Identify which cell holds the provided text, then report its (x, y) central coordinate. 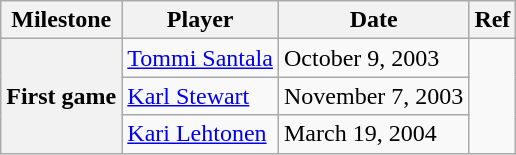
Ref (492, 20)
October 9, 2003 (373, 58)
Kari Lehtonen (200, 134)
Karl Stewart (200, 96)
March 19, 2004 (373, 134)
Player (200, 20)
Milestone (62, 20)
First game (62, 96)
Tommi Santala (200, 58)
Date (373, 20)
November 7, 2003 (373, 96)
